Provide the [X, Y] coordinate of the cell's center where the given text is located.  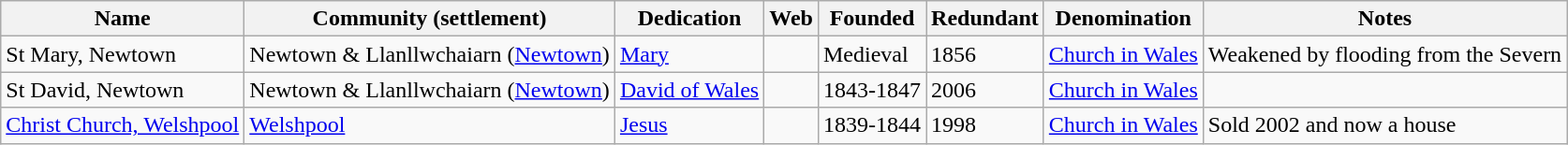
Christ Church, Welshpool [123, 125]
Jesus [689, 125]
Notes [1384, 19]
Welshpool [430, 125]
Founded [871, 19]
Weakened by flooding from the Severn [1384, 54]
1843-1847 [871, 90]
St David, Newtown [123, 90]
Denomination [1123, 19]
Dedication [689, 19]
2006 [985, 90]
Community (settlement) [430, 19]
Name [123, 19]
Sold 2002 and now a house [1384, 125]
1839-1844 [871, 125]
1856 [985, 54]
Medieval [871, 54]
1998 [985, 125]
Mary [689, 54]
David of Wales [689, 90]
St Mary, Newtown [123, 54]
Web [791, 19]
Redundant [985, 19]
